Scan for the cell matching the given text and deliver its [X, Y] coordinate at center. 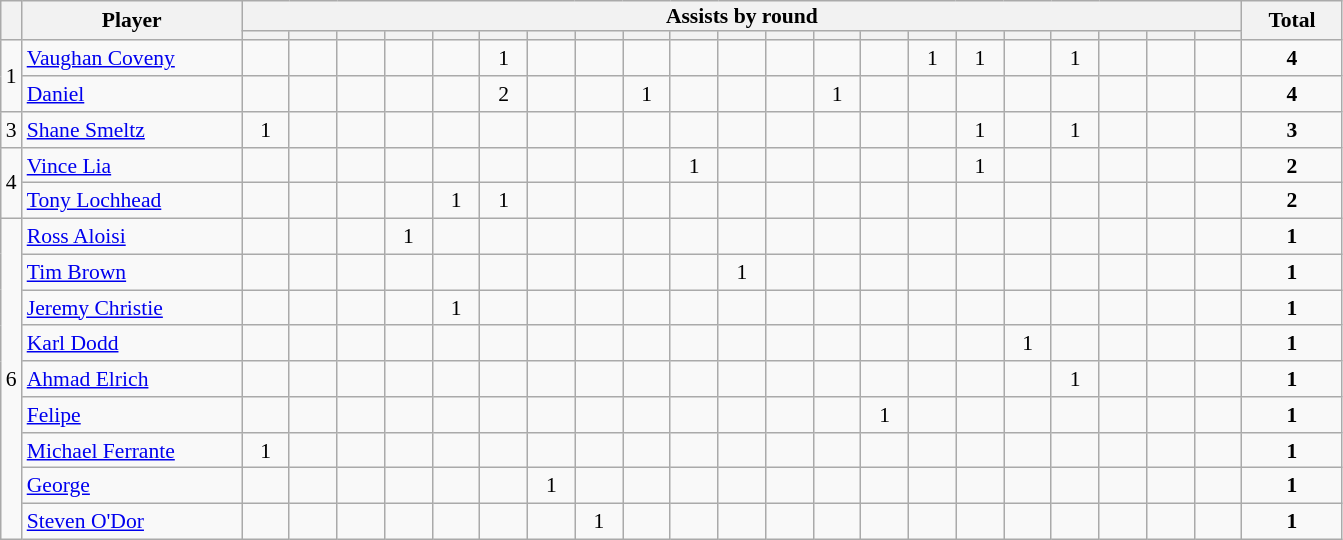
Tony Lochhead [132, 201]
Steven O'Dor [132, 522]
Total [1292, 21]
George [132, 486]
Jeremy Christie [132, 308]
Vince Lia [132, 166]
Karl Dodd [132, 344]
Shane Smeltz [132, 130]
Felipe [132, 415]
Daniel [132, 94]
Michael Ferrante [132, 451]
Tim Brown [132, 273]
Vaughan Coveny [132, 59]
6 [12, 380]
Ahmad Elrich [132, 379]
Ross Aloisi [132, 237]
Assists by round [742, 16]
Player [132, 21]
